Output the [x, y] coordinate of the center of the cell containing the given text.  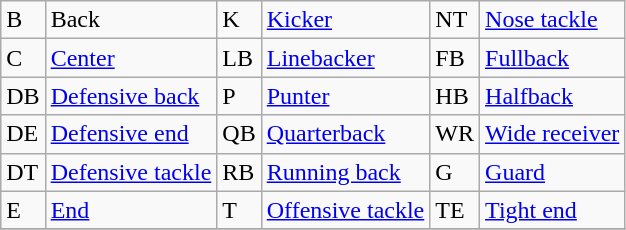
TE [455, 210]
FB [455, 58]
Halfback [552, 96]
Back [131, 20]
Linebacker [346, 58]
Wide receiver [552, 134]
Tight end [552, 210]
C [23, 58]
DE [23, 134]
NT [455, 20]
Offensive tackle [346, 210]
Fullback [552, 58]
Defensive tackle [131, 172]
End [131, 210]
Defensive back [131, 96]
Punter [346, 96]
T [239, 210]
E [23, 210]
HB [455, 96]
Quarterback [346, 134]
B [23, 20]
DB [23, 96]
G [455, 172]
DT [23, 172]
Kicker [346, 20]
Running back [346, 172]
Guard [552, 172]
P [239, 96]
K [239, 20]
RB [239, 172]
Nose tackle [552, 20]
LB [239, 58]
Defensive end [131, 134]
Center [131, 58]
WR [455, 134]
QB [239, 134]
